Scan for the cell matching the given text and deliver its [X, Y] coordinate at center. 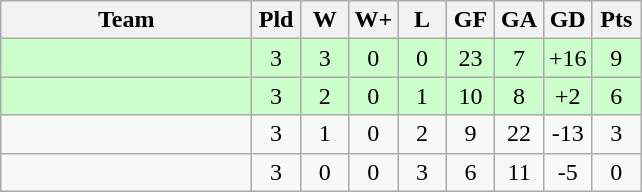
8 [520, 96]
W+ [374, 20]
-13 [568, 134]
23 [470, 58]
L [422, 20]
GA [520, 20]
Pts [616, 20]
10 [470, 96]
GF [470, 20]
7 [520, 58]
11 [520, 172]
+2 [568, 96]
+16 [568, 58]
Team [126, 20]
22 [520, 134]
Pld [276, 20]
GD [568, 20]
W [324, 20]
-5 [568, 172]
